Locate the cell with the specified text and output its (X, Y) center coordinate. 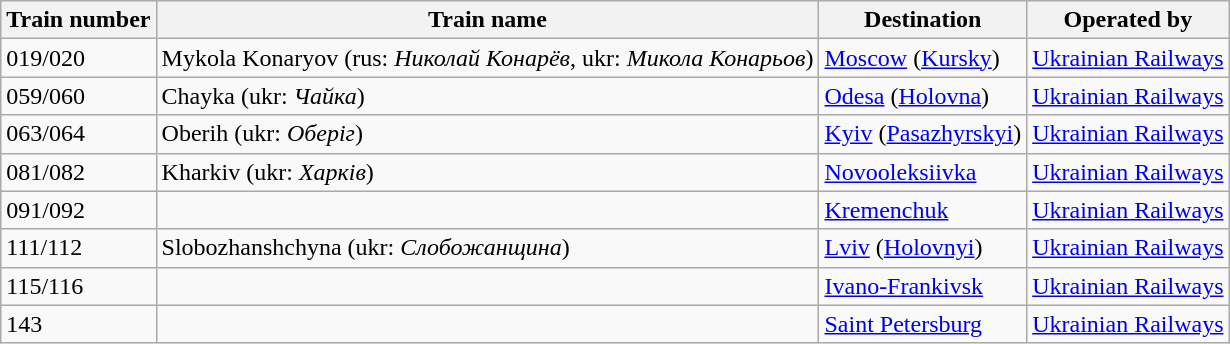
Mykola Konaryov (rus: Николай Конарёв, ukr: Микола Конарьов) (488, 58)
063/064 (78, 134)
059/060 (78, 96)
111/112 (78, 248)
Kharkiv (ukr: Харків) (488, 172)
Destination (923, 20)
Lviv (Holovnyi) (923, 248)
115/116 (78, 286)
Saint Petersburg (923, 324)
Moscow (Kursky) (923, 58)
081/082 (78, 172)
143 (78, 324)
Operated by (1128, 20)
Chayka (ukr: Чайка) (488, 96)
Odesa (Holovna) (923, 96)
Train name (488, 20)
019/020 (78, 58)
Train number (78, 20)
Kremenchuk (923, 210)
Ivano-Frankivsk (923, 286)
Oberih (ukr: Оберіг) (488, 134)
Slobozhanshchyna (ukr: Слобожанщина) (488, 248)
Kyiv (Pasazhyrskyi) (923, 134)
Novooleksiivka (923, 172)
091/092 (78, 210)
